Determine the [x, y] coordinate at the center of the cell enclosing the given text.  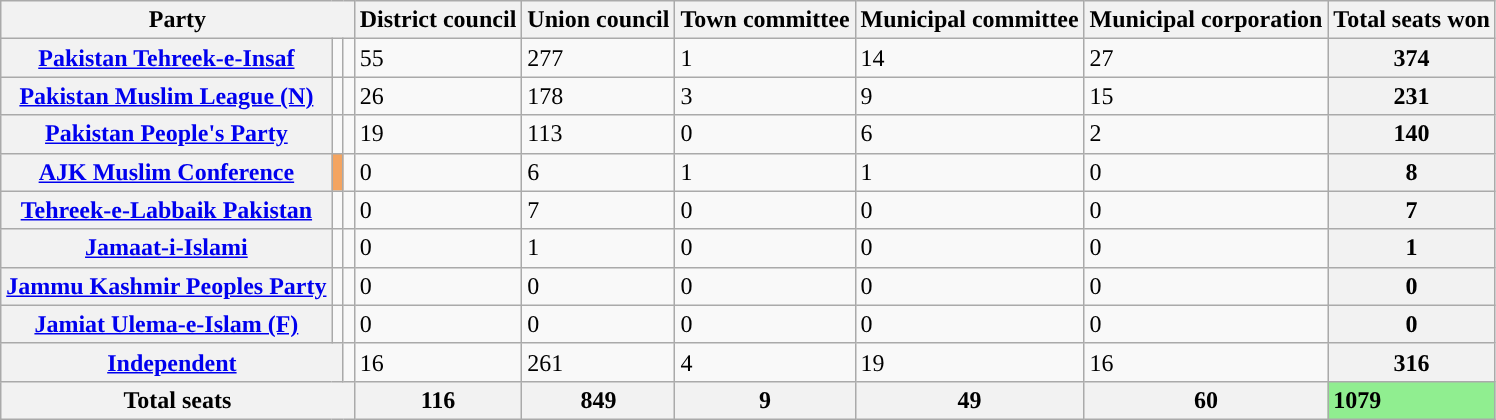
316 [1412, 362]
Total seats won [1412, 20]
26 [438, 96]
Municipal committee [970, 20]
27 [1206, 58]
15 [1206, 96]
Jammu Kashmir Peoples Party [166, 286]
113 [598, 134]
60 [1206, 400]
116 [438, 400]
3 [765, 96]
Party [178, 20]
4 [765, 362]
14 [970, 58]
140 [1412, 134]
8 [1412, 172]
2 [1206, 134]
49 [970, 400]
Municipal corporation [1206, 20]
District council [438, 20]
Pakistan Tehreek-e-Insaf [166, 58]
374 [1412, 58]
Total seats [178, 400]
277 [598, 58]
849 [598, 400]
261 [598, 362]
Union council [598, 20]
178 [598, 96]
Jamiat Ulema-e-Islam (F) [166, 324]
1079 [1412, 400]
55 [438, 58]
231 [1412, 96]
Pakistan People's Party [166, 134]
Pakistan Muslim League (N) [166, 96]
Jamaat-i-Islami [166, 248]
Tehreek-e-Labbaik Pakistan [166, 210]
Town committee [765, 20]
AJK Muslim Conference [166, 172]
Independent [172, 362]
